Return the [x, y] coordinate for the center point of the cell that contains the specified text.  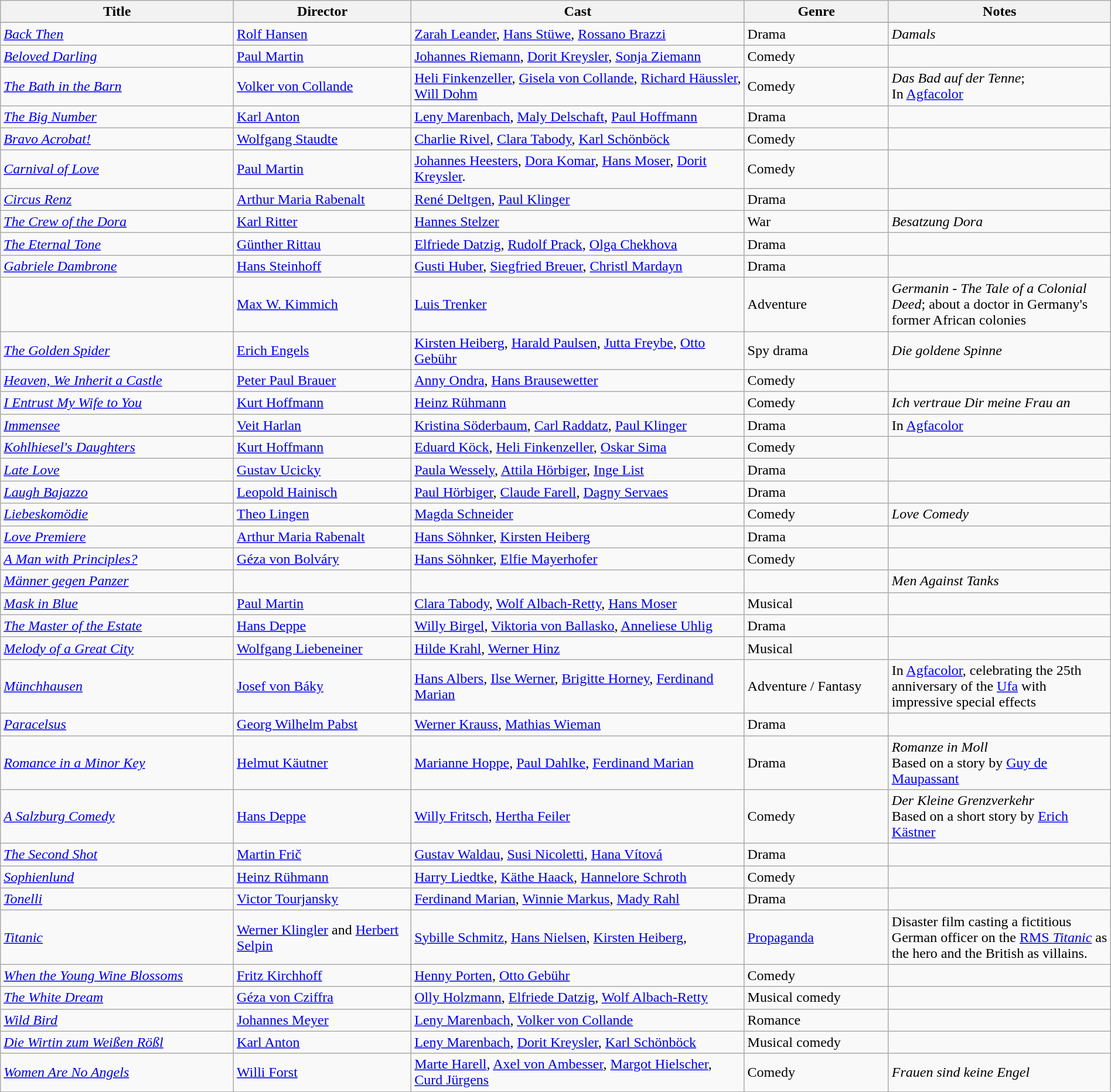
Wolfgang Staudte [322, 139]
Gabriele Dambrone [117, 266]
Ich vertraue Dir meine Frau an [1000, 403]
The Second Shot [117, 855]
Günther Rittau [322, 244]
Willy Birgel, Viktoria von Ballasko, Anneliese Uhlig [578, 626]
Elfriede Datzig, Rudolf Prack, Olga Chekhova [578, 244]
Rolf Hansen [322, 34]
Gustav Ucicky [322, 470]
Hans Steinhoff [322, 266]
Veit Harlan [322, 425]
Hannes Stelzer [578, 221]
Hans Söhnker, Kirsten Heiberg [578, 537]
In Agfacolor, celebrating the 25th anniversary of the Ufa with impressive special effects [1000, 686]
Willy Fritsch, Hertha Feiler [578, 817]
Josef von Báky [322, 686]
Hans Söhnker, Elfie Mayerhofer [578, 559]
Romance [816, 1020]
Martin Frič [322, 855]
Luis Trenker [578, 304]
Mask in Blue [117, 603]
Women Are No Angels [117, 1072]
Kirsten Heiberg, Harald Paulsen, Jutta Freybe, Otto Gebühr [578, 350]
Münchhausen [117, 686]
Notes [1000, 12]
Leny Marenbach, Volker von Collande [578, 1020]
Gustav Waldau, Susi Nicoletti, Hana Vítová [578, 855]
Werner Krauss, Mathias Wieman [578, 724]
When the Young Wine Blossoms [117, 975]
Anny Ondra, Hans Brausewetter [578, 381]
Das Bad auf der Tenne; In Agfacolor [1000, 87]
Der Kleine Grenzverkehr Based on a short story by Erich Kästner [1000, 817]
Heli Finkenzeller, Gisela von Collande, Richard Häussler, Will Dohm [578, 87]
Hans Albers, Ilse Werner, Brigitte Horney, Ferdinand Marian [578, 686]
Immensee [117, 425]
Henny Porten, Otto Gebühr [578, 975]
Erich Engels [322, 350]
Title [117, 12]
Willi Forst [322, 1072]
Director [322, 12]
Johannes Heesters, Dora Komar, Hans Moser, Dorit Kreysler. [578, 169]
Leny Marenbach, Dorit Kreysler, Karl Schönböck [578, 1042]
René Deltgen, Paul Klinger [578, 199]
Genre [816, 12]
Eduard Köck, Heli Finkenzeller, Oskar Sima [578, 448]
Men Against Tanks [1000, 581]
Heaven, We Inherit a Castle [117, 381]
Paula Wessely, Attila Hörbiger, Inge List [578, 470]
Love Comedy [1000, 514]
The White Dream [117, 998]
Theo Lingen [322, 514]
Liebeskomödie [117, 514]
Werner Klingler and Herbert Selpin [322, 937]
Laugh Bajazzo [117, 492]
Harry Liedtke, Käthe Haack, Hannelore Schroth [578, 877]
Leopold Hainisch [322, 492]
Wild Bird [117, 1020]
Karl Ritter [322, 221]
Zarah Leander, Hans Stüwe, Rossano Brazzi [578, 34]
Kristina Söderbaum, Carl Raddatz, Paul Klinger [578, 425]
Tonelli [117, 899]
Helmut Käutner [322, 763]
Johannes Meyer [322, 1020]
Circus Renz [117, 199]
Fritz Kirchhoff [322, 975]
Paul Hörbiger, Claude Farell, Dagny Servaes [578, 492]
Paracelsus [117, 724]
Marte Harell, Axel von Ambesser, Margot Hielscher, Curd Jürgens [578, 1072]
Carnival of Love [117, 169]
The Master of the Estate [117, 626]
Victor Tourjansky [322, 899]
The Eternal Tone [117, 244]
Max W. Kimmich [322, 304]
Love Premiere [117, 537]
Olly Holzmann, Elfriede Datzig, Wolf Albach-Retty [578, 998]
Bravo Acrobat! [117, 139]
Johannes Riemann, Dorit Kreysler, Sonja Ziemann [578, 56]
Titanic [117, 937]
The Big Number [117, 117]
Back Then [117, 34]
Damals [1000, 34]
Romance in a Minor Key [117, 763]
Adventure / Fantasy [816, 686]
Ferdinand Marian, Winnie Markus, Mady Rahl [578, 899]
A Salzburg Comedy [117, 817]
Gusti Huber, Siegfried Breuer, Christl Mardayn [578, 266]
The Crew of the Dora [117, 221]
Besatzung Dora [1000, 221]
Leny Marenbach, Maly Delschaft, Paul Hoffmann [578, 117]
Frauen sind keine Engel [1000, 1072]
The Golden Spider [117, 350]
Clara Tabody, Wolf Albach-Retty, Hans Moser [578, 603]
Georg Wilhelm Pabst [322, 724]
Wolfgang Liebeneiner [322, 648]
Beloved Darling [117, 56]
Melody of a Great City [117, 648]
The Bath in the Barn [117, 87]
Charlie Rivel, Clara Tabody, Karl Schönböck [578, 139]
Die Wirtin zum Weißen Rößl [117, 1042]
Cast [578, 12]
A Man with Principles? [117, 559]
Sophienlund [117, 877]
Germanin - The Tale of a Colonial Deed; about a doctor in Germany's former African colonies [1000, 304]
Die goldene Spinne [1000, 350]
Magda Schneider [578, 514]
Romanze in Moll Based on a story by Guy de Maupassant [1000, 763]
War [816, 221]
Marianne Hoppe, Paul Dahlke, Ferdinand Marian [578, 763]
Propaganda [816, 937]
Disaster film casting a fictitious German officer on the RMS Titanic as the hero and the British as villains. [1000, 937]
Spy drama [816, 350]
Männer gegen Panzer [117, 581]
Kohlhiesel's Daughters [117, 448]
In Agfacolor [1000, 425]
Peter Paul Brauer [322, 381]
Géza von Bolváry [322, 559]
Late Love [117, 470]
Volker von Collande [322, 87]
Adventure [816, 304]
Géza von Cziffra [322, 998]
Sybille Schmitz, Hans Nielsen, Kirsten Heiberg, [578, 937]
Hilde Krahl, Werner Hinz [578, 648]
I Entrust My Wife to You [117, 403]
